Identify which cell holds the provided text, then report its (x, y) central coordinate. 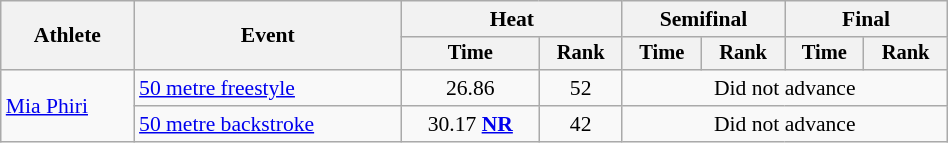
Mia Phiri (68, 106)
26.86 (470, 88)
52 (580, 88)
Semifinal (703, 19)
50 metre freestyle (268, 88)
50 metre backstroke (268, 124)
Heat (512, 19)
30.17 NR (470, 124)
42 (580, 124)
Athlete (68, 36)
Event (268, 36)
Final (866, 19)
